Return the [X, Y] coordinate for the center point of the cell that contains the specified text.  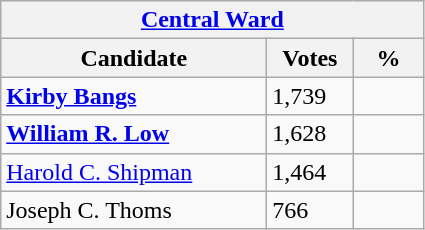
1,628 [310, 134]
% [388, 58]
1,464 [310, 172]
Votes [310, 58]
1,739 [310, 96]
766 [310, 210]
William R. Low [134, 134]
Kirby Bangs [134, 96]
Joseph C. Thoms [134, 210]
Harold C. Shipman [134, 172]
Central Ward [212, 20]
Candidate [134, 58]
